Capture the cell that displays the provided text and extract its [X, Y] central coordinate. 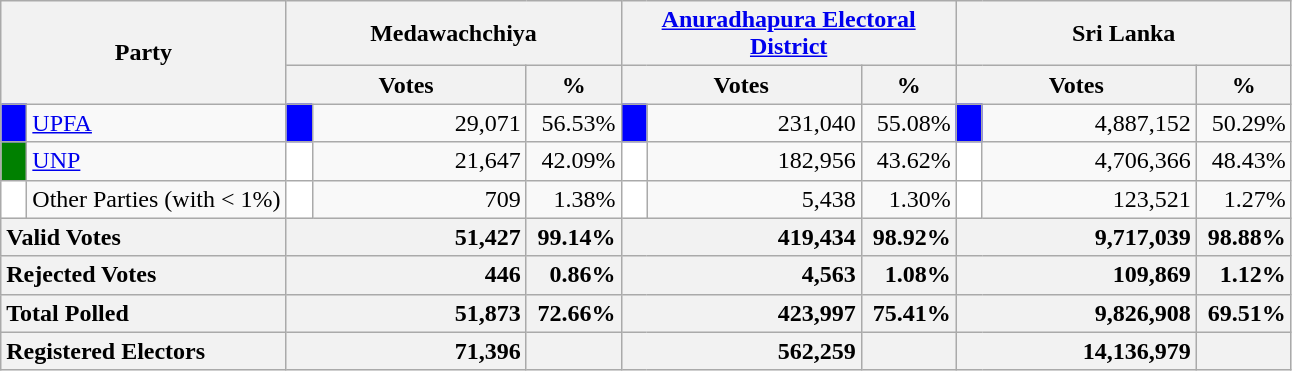
9,717,039 [1076, 237]
1.38% [574, 199]
42.09% [574, 161]
Registered Electors [144, 351]
5,438 [754, 199]
423,997 [741, 313]
98.92% [908, 237]
69.51% [1244, 313]
Medawachchiya [454, 34]
14,136,979 [1076, 351]
UPFA [156, 123]
Party [144, 52]
1.12% [1244, 275]
9,826,908 [1076, 313]
Rejected Votes [144, 275]
562,259 [741, 351]
55.08% [908, 123]
1.30% [908, 199]
29,071 [419, 123]
71,396 [406, 351]
Anuradhapura Electoral District [788, 34]
51,427 [406, 237]
48.43% [1244, 161]
43.62% [908, 161]
231,040 [754, 123]
75.41% [908, 313]
0.86% [574, 275]
1.08% [908, 275]
50.29% [1244, 123]
109,869 [1076, 275]
51,873 [406, 313]
4,706,366 [1089, 161]
4,887,152 [1089, 123]
99.14% [574, 237]
72.66% [574, 313]
709 [419, 199]
4,563 [741, 275]
21,647 [419, 161]
182,956 [754, 161]
Sri Lanka [1124, 34]
419,434 [741, 237]
123,521 [1089, 199]
Total Polled [144, 313]
56.53% [574, 123]
Valid Votes [144, 237]
UNP [156, 161]
Other Parties (with < 1%) [156, 199]
1.27% [1244, 199]
98.88% [1244, 237]
446 [406, 275]
